Determine the [X, Y] coordinate at the center of the cell enclosing the given text.  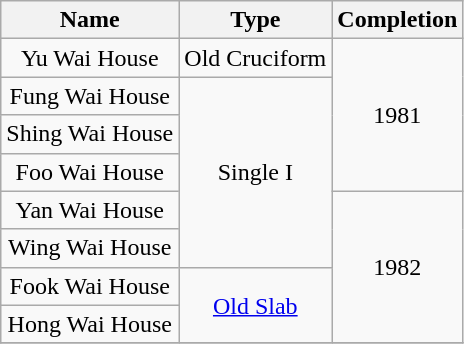
Single I [256, 172]
Yu Wai House [90, 58]
Wing Wai House [90, 248]
Shing Wai House [90, 134]
1982 [398, 267]
Foo Wai House [90, 172]
Fung Wai House [90, 96]
Name [90, 20]
Completion [398, 20]
Type [256, 20]
1981 [398, 115]
Old Slab [256, 305]
Hong Wai House [90, 324]
Old Cruciform [256, 58]
Fook Wai House [90, 286]
Yan Wai House [90, 210]
